Detect which cell encompasses the target text, then output its (x, y) center coordinate. 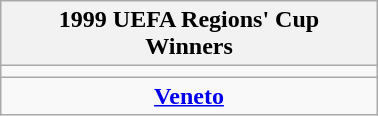
Veneto (189, 96)
1999 UEFA Regions' CupWinners (189, 34)
